Detect which cell encompasses the target text, then output its (x, y) center coordinate. 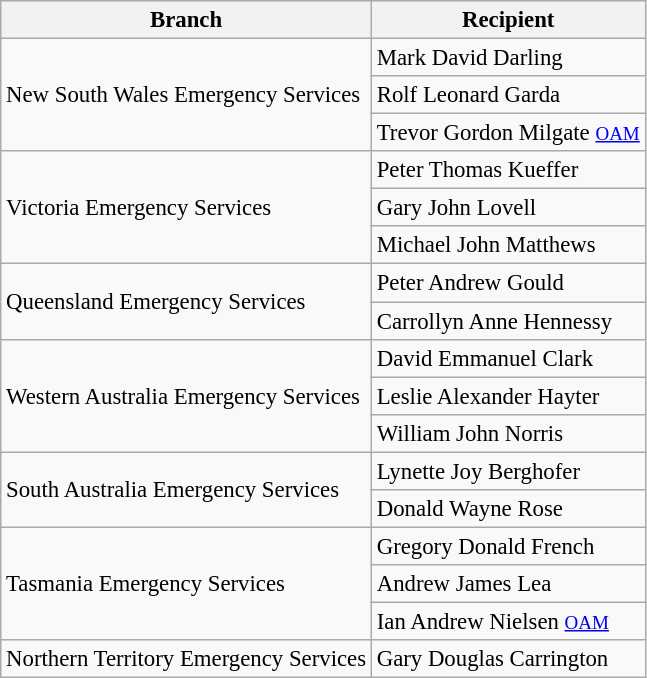
David Emmanuel Clark (508, 358)
Queensland Emergency Services (186, 302)
Gary Douglas Carrington (508, 659)
Peter Andrew Gould (508, 283)
Victoria Emergency Services (186, 208)
William John Norris (508, 433)
Branch (186, 20)
Recipient (508, 20)
Lynette Joy Berghofer (508, 471)
Michael John Matthews (508, 245)
Gary John Lovell (508, 208)
Andrew James Lea (508, 584)
Carrollyn Anne Hennessy (508, 321)
New South Wales Emergency Services (186, 96)
Trevor Gordon Milgate OAM (508, 133)
Donald Wayne Rose (508, 509)
Gregory Donald French (508, 546)
Northern Territory Emergency Services (186, 659)
Mark David Darling (508, 58)
Peter Thomas Kueffer (508, 170)
South Australia Emergency Services (186, 490)
Tasmania Emergency Services (186, 584)
Western Australia Emergency Services (186, 396)
Rolf Leonard Garda (508, 95)
Leslie Alexander Hayter (508, 396)
Ian Andrew Nielsen OAM (508, 621)
